Pinpoint the cell where the given text exists, returning its [x, y] midpoint coordinate. 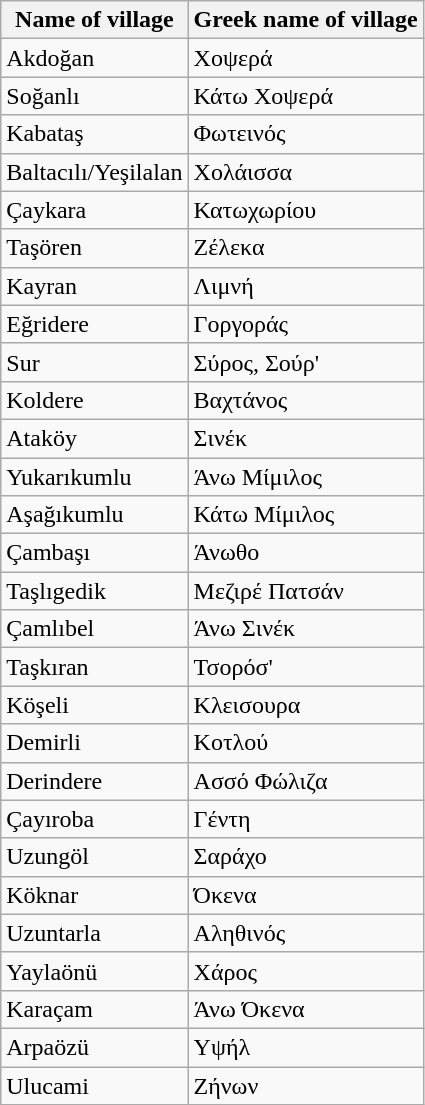
Uzungöl [94, 857]
Yukarıkumlu [94, 477]
Ασσό Φώλιζα [306, 781]
Greek name of village [306, 20]
Karaçam [94, 1009]
Arpaözü [94, 1047]
Άνω Όκενα [306, 1009]
Ataköy [94, 438]
Λιμνή [306, 286]
Άνωθο [306, 553]
Çambaşı [94, 553]
Kabataş [94, 134]
Κλεισουρα [306, 705]
Yaylaönü [94, 971]
Name of village [94, 20]
Αληθινός [306, 933]
Koldere [94, 400]
Υψήλ [306, 1047]
Σύρος, Σούρ' [306, 362]
Ζέλεκα [306, 248]
Χολάισσα [306, 172]
Γέντη [306, 819]
Άνω Σινέκ [306, 629]
Çamlıbel [94, 629]
Çayıroba [94, 819]
Eğridere [94, 324]
Άνω Μίμιλος [306, 477]
Taşören [94, 248]
Μεζιρέ Πατσάν [306, 591]
Κοτλού [306, 743]
Κάτω Μίμιλος [306, 515]
Σαράχο [306, 857]
Akdoğan [94, 58]
Demirli [94, 743]
Köşeli [94, 705]
Soğanlı [94, 96]
Taşkıran [94, 667]
Χάρος [306, 971]
Γοργοράς [306, 324]
Çaykara [94, 210]
Κάτω Χοψερά [306, 96]
Σινέκ [306, 438]
Derindere [94, 781]
Uzuntarla [94, 933]
Aşağıkumlu [94, 515]
Ζήνων [306, 1085]
Όκενα [306, 895]
Baltacılı/Yeşilalan [94, 172]
Kayran [94, 286]
Taşlıgedik [94, 591]
Κατωχωρίου [306, 210]
Τσορόσ' [306, 667]
Φωτεινός [306, 134]
Ulucami [94, 1085]
Χοψερά [306, 58]
Sur [94, 362]
Köknar [94, 895]
Βαχτάνος [306, 400]
